Pinpoint the cell where the given text exists, returning its (x, y) midpoint coordinate. 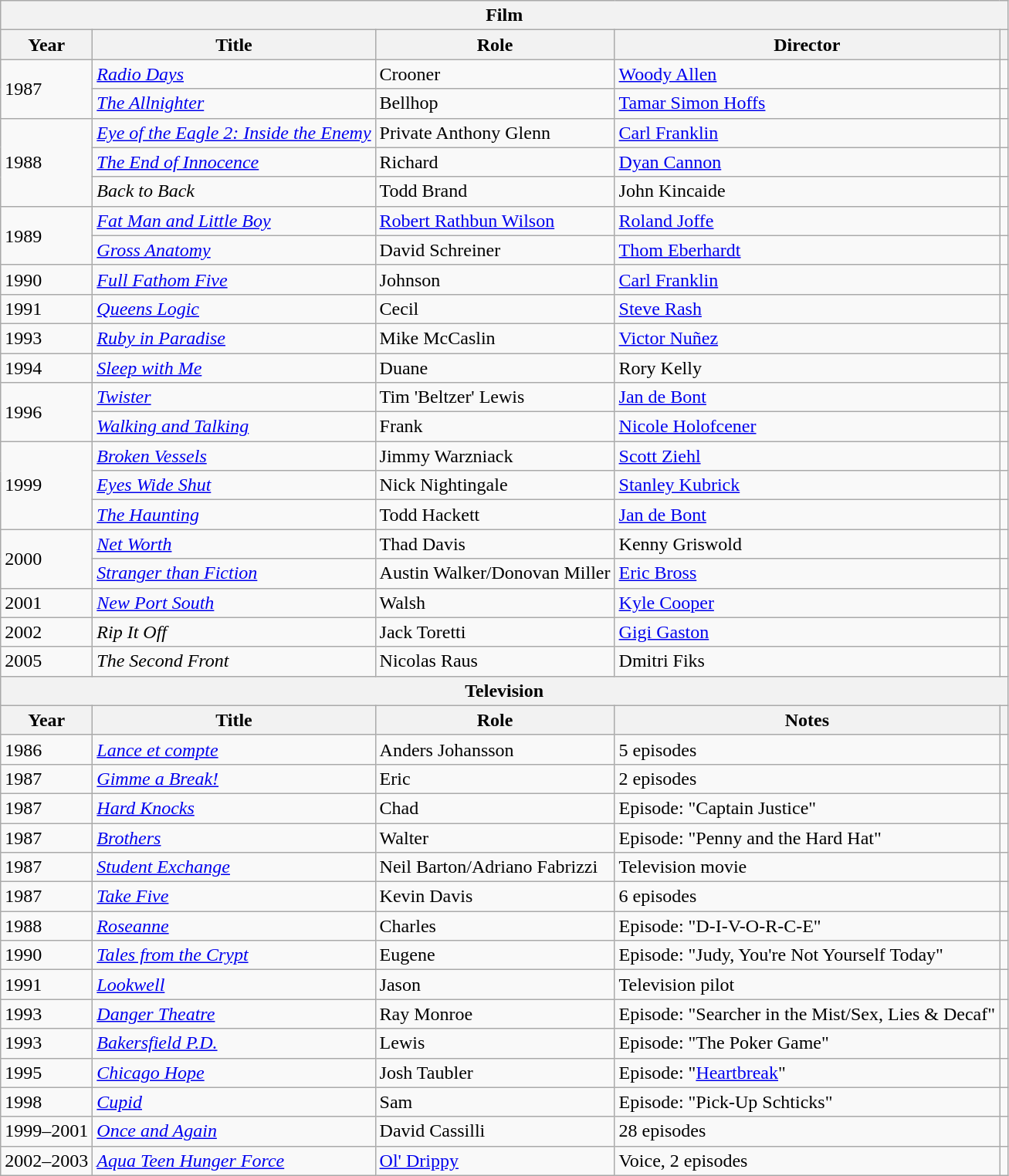
1986 (46, 749)
Kevin Davis (495, 897)
Episode: "Captain Justice" (808, 808)
New Port South (234, 603)
Walsh (495, 603)
Take Five (234, 897)
Episode: "Penny and the Hard Hat" (808, 837)
Fat Man and Little Boy (234, 221)
The Allnighter (234, 103)
2002–2003 (46, 1161)
John Kincaide (808, 191)
Bellhop (495, 103)
The Second Front (234, 661)
Eric (495, 779)
Sleep with Me (234, 368)
Rory Kelly (808, 368)
Thom Eberhardt (808, 250)
Full Fathom Five (234, 279)
Richard (495, 162)
Woody Allen (808, 74)
Voice, 2 episodes (808, 1161)
Charles (495, 926)
Frank (495, 427)
Brothers (234, 837)
Walter (495, 837)
Cecil (495, 309)
Crooner (495, 74)
Mike McCaslin (495, 338)
1999–2001 (46, 1131)
Josh Taubler (495, 1073)
Private Anthony Glenn (495, 133)
Chicago Hope (234, 1073)
Television pilot (808, 985)
Jack Toretti (495, 632)
1989 (46, 235)
Dyan Cannon (808, 162)
Danger Theatre (234, 1014)
Sam (495, 1102)
Gross Anatomy (234, 250)
Bakersfield P.D. (234, 1043)
Episode: "Judy, You're Not Yourself Today" (808, 955)
Film (505, 15)
Jimmy Warzniack (495, 456)
Television movie (808, 867)
1994 (46, 368)
Episode: "Heartbreak" (808, 1073)
Victor Nuñez (808, 338)
1999 (46, 485)
1998 (46, 1102)
Back to Back (234, 191)
Ruby in Paradise (234, 338)
Television (505, 691)
Lookwell (234, 985)
Gimme a Break! (234, 779)
28 episodes (808, 1131)
Stranger than Fiction (234, 573)
Cupid (234, 1102)
Ray Monroe (495, 1014)
Duane (495, 368)
Tim 'Beltzer' Lewis (495, 397)
Eric Bross (808, 573)
Dmitri Fiks (808, 661)
Radio Days (234, 74)
Notes (808, 720)
Walking and Talking (234, 427)
Tamar Simon Hoffs (808, 103)
Nick Nightingale (495, 485)
David Schreiner (495, 250)
Eugene (495, 955)
Aqua Teen Hunger Force (234, 1161)
2005 (46, 661)
Neil Barton/Adriano Fabrizzi (495, 867)
The Haunting (234, 515)
1995 (46, 1073)
2000 (46, 559)
Nicolas Raus (495, 661)
1996 (46, 412)
Episode: "Searcher in the Mist/Sex, Lies & Decaf" (808, 1014)
Roland Joffe (808, 221)
6 episodes (808, 897)
Broken Vessels (234, 456)
Eye of the Eagle 2: Inside the Enemy (234, 133)
Todd Brand (495, 191)
Kenny Griswold (808, 544)
Johnson (495, 279)
Kyle Cooper (808, 603)
Jason (495, 985)
Chad (495, 808)
Net Worth (234, 544)
Scott Ziehl (808, 456)
Hard Knocks (234, 808)
Gigi Gaston (808, 632)
2 episodes (808, 779)
Tales from the Crypt (234, 955)
David Cassilli (495, 1131)
Robert Rathbun Wilson (495, 221)
Episode: "The Poker Game" (808, 1043)
Todd Hackett (495, 515)
Lewis (495, 1043)
Thad Davis (495, 544)
Austin Walker/Donovan Miller (495, 573)
5 episodes (808, 749)
Nicole Holofcener (808, 427)
Rip It Off (234, 632)
Eyes Wide Shut (234, 485)
Episode: "D-I-V-O-R-C-E" (808, 926)
Twister (234, 397)
Student Exchange (234, 867)
Anders Johansson (495, 749)
Queens Logic (234, 309)
2001 (46, 603)
Director (808, 45)
Steve Rash (808, 309)
Stanley Kubrick (808, 485)
2002 (46, 632)
Once and Again (234, 1131)
Lance et compte (234, 749)
Roseanne (234, 926)
The End of Innocence (234, 162)
Episode: "Pick-Up Schticks" (808, 1102)
Ol' Drippy (495, 1161)
